For the text-containing cell, return its midpoint in (X, Y) coordinate format. 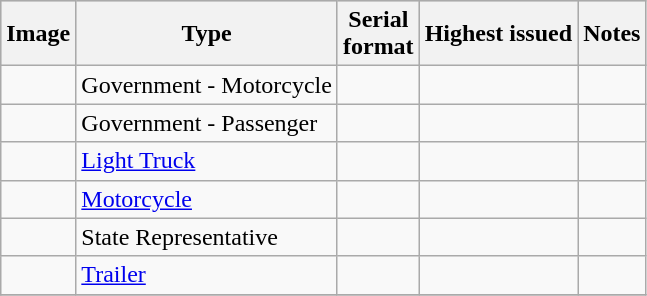
Highest issued (498, 34)
Notes (612, 34)
Image (38, 34)
Government - Passenger (207, 123)
Motorcycle (207, 199)
Government - Motorcycle (207, 85)
Light Truck (207, 161)
Serialformat (378, 34)
Type (207, 34)
State Representative (207, 237)
Trailer (207, 275)
